Search for the cell housing the specified text and yield its (X, Y) center coordinate. 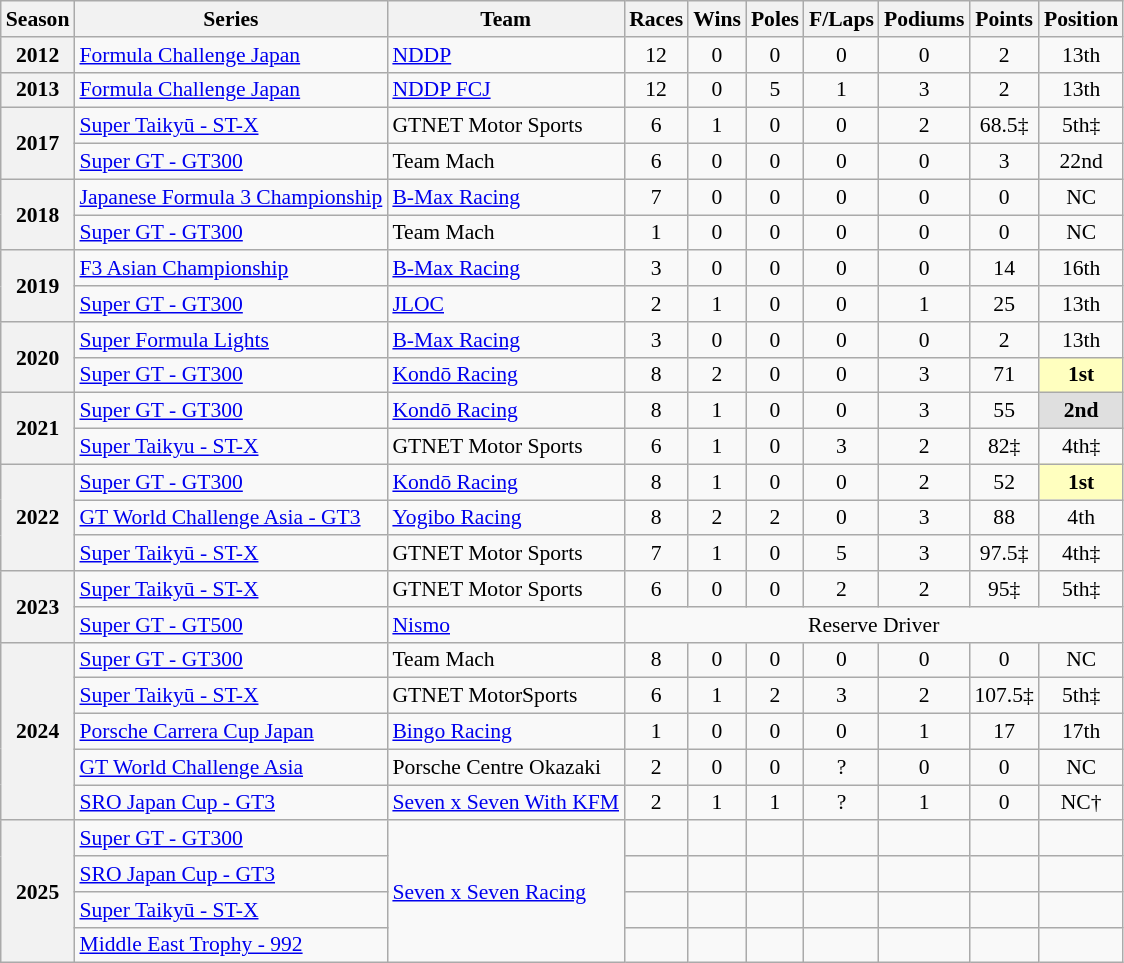
2nd (1081, 411)
95‡ (1004, 589)
Nismo (506, 625)
Porsche Centre Okazaki (506, 767)
68.5‡ (1004, 126)
Podiums (924, 19)
Seven x Seven Racing (506, 892)
2018 (38, 214)
2023 (38, 606)
55 (1004, 411)
Yogibo Racing (506, 518)
2019 (38, 286)
17th (1081, 732)
2022 (38, 518)
Seven x Seven With KFM (506, 803)
2017 (38, 144)
Super Taikyu - ST-X (230, 447)
Poles (775, 19)
16th (1081, 269)
Position (1081, 19)
2024 (38, 731)
2013 (38, 90)
88 (1004, 518)
GT World Challenge Asia (230, 767)
Points (1004, 19)
Races (656, 19)
Team (506, 19)
97.5‡ (1004, 554)
Wins (717, 19)
2012 (38, 55)
JLOC (506, 304)
Porsche Carrera Cup Japan (230, 732)
GT World Challenge Asia - GT3 (230, 518)
NDDP FCJ (506, 90)
2025 (38, 892)
2021 (38, 428)
107.5‡ (1004, 696)
F/Laps (842, 19)
Middle East Trophy - 992 (230, 945)
52 (1004, 482)
NDDP (506, 55)
14 (1004, 269)
17 (1004, 732)
22nd (1081, 162)
Series (230, 19)
82‡ (1004, 447)
Japanese Formula 3 Championship (230, 197)
Super Formula Lights (230, 340)
71 (1004, 375)
Reserve Driver (874, 625)
NC† (1081, 803)
F3 Asian Championship (230, 269)
GTNET MotorSports (506, 696)
2020 (38, 358)
Super GT - GT500 (230, 625)
4th (1081, 518)
Season (38, 19)
25 (1004, 304)
Bingo Racing (506, 732)
